Detect which cell encompasses the target text, then output its [x, y] center coordinate. 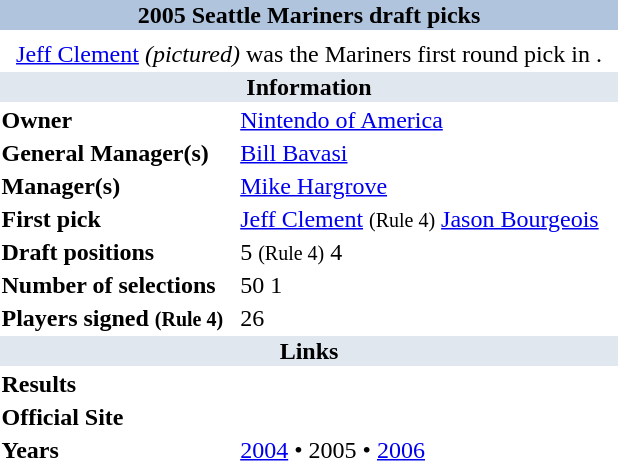
Mike Hargrove [428, 186]
Information [309, 87]
Players signed (Rule 4) [118, 318]
50 1 [428, 285]
26 [428, 318]
2005 Seattle Mariners draft picks [309, 15]
5 (Rule 4) 4 [428, 252]
Jeff Clement (pictured) was the Mariners first round pick in . [309, 54]
Results [118, 384]
Nintendo of America [428, 120]
Links [309, 351]
General Manager(s) [118, 153]
Official Site [118, 417]
Draft positions [118, 252]
Number of selections [118, 285]
Bill Bavasi [428, 153]
First pick [118, 219]
Manager(s) [118, 186]
Owner [118, 120]
Jeff Clement (Rule 4) Jason Bourgeois [428, 219]
